Return (X, Y) of the center of cell containing provided text 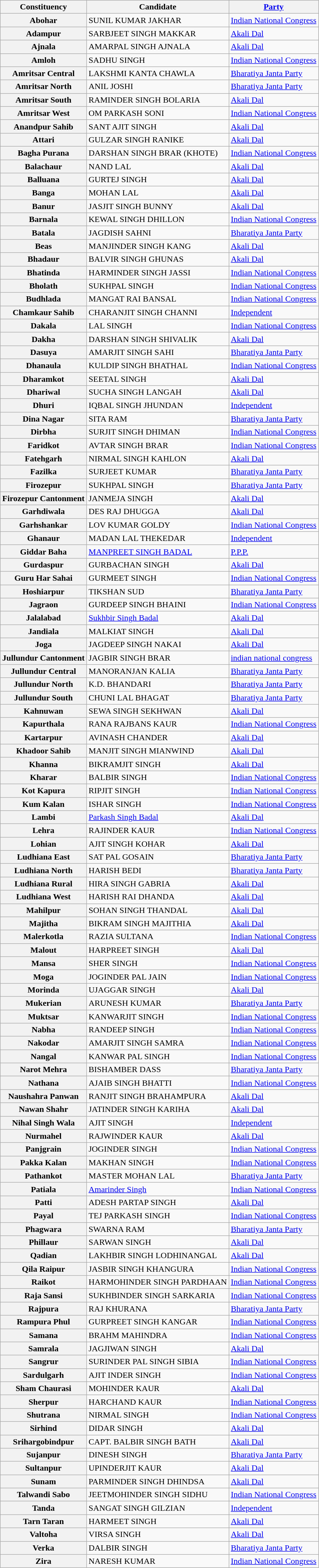
SOHAN SINGH THANDAL (158, 910)
Rampura Phul (43, 1322)
Jalalabad (43, 618)
LAKHBIR SINGH LODHINANGAL (158, 1256)
Hoshiarpur (43, 592)
SURJEET KUMAR (158, 472)
Phillaur (43, 1242)
Jullundur South (43, 698)
MOHINDER KAUR (158, 1388)
SURJIT SINGH DHIMAN (158, 432)
BRAHM MAHINDRA (158, 1335)
Ludhiana Rural (43, 884)
HARISH BEDI (158, 870)
SUNIL KUMAR JAKHAR (158, 20)
Parkash Singh Badal (158, 817)
Ludhiana North (43, 870)
SADHU SINGH (158, 60)
SWARNA RAM (158, 1229)
AMARPAL SINGH AJNALA (158, 47)
HIRA SINGH GABRIA (158, 884)
Fatehgarh (43, 459)
Nathana (43, 1083)
JAGBIR SINGH BRAR (158, 658)
Morinda (43, 990)
Dirbha (43, 432)
Amritsar Central (43, 73)
DINESH SINGH (158, 1455)
Talwandi Sabo (43, 1495)
GURPREET SINGH KANGAR (158, 1322)
Nawan Shahr (43, 1109)
SANGAT SINGH GILZIAN (158, 1508)
Pakka Kalan (43, 1162)
Banur (43, 206)
Kahnuwan (43, 711)
Srihargobindpur (43, 1442)
KANWARJIT SINGH (158, 1017)
Ajnala (43, 47)
AJIT SINGH KOHAR (158, 844)
LAKSHMI KANTA CHAWLA (158, 73)
MASTER MOHAN LAL (158, 1176)
OM PARKASH SONI (158, 113)
Phagwara (43, 1229)
Lambi (43, 817)
JOGINDER PAL JAIN (158, 976)
Dina Nagar (43, 419)
Naushahra Panwan (43, 1096)
Giddar Baha (43, 551)
Qila Raipur (43, 1269)
ISHAR SINGH (158, 804)
Kot Kapura (43, 790)
Payal (43, 1216)
MADAN LAL THEKEDAR (158, 538)
ADESH PARTAP SINGH (158, 1202)
NIRMAL SINGH (158, 1415)
Amritsar North (43, 87)
Raikot (43, 1282)
RAZIA SULTANA (158, 937)
Dharamkot (43, 379)
Barnala (43, 220)
Qadian (43, 1256)
Kartarpur (43, 737)
Balluana (43, 180)
Bagha Purana (43, 153)
AVINASH CHANDER (158, 737)
SURINDER PAL SINGH SIBIA (158, 1362)
Bhatinda (43, 273)
Samrala (43, 1348)
RANA RAJBANS KAUR (158, 724)
Bholath (43, 286)
Dhuri (43, 406)
LAL SINGH (158, 326)
Dakala (43, 326)
AJAIB SINGH BHATTI (158, 1083)
ARUNESH KUMAR (158, 1003)
Adampur (43, 34)
Sukhbir Singh Badal (158, 618)
Garhdiwala (43, 512)
JATINDER SINGH KARIHA (158, 1109)
JASJIT SINGH BUNNY (158, 206)
Amritsar West (43, 113)
RIPJIT SINGH (158, 790)
Majitha (43, 923)
KANWAR PAL SINGH (158, 1056)
Amarinder Singh (158, 1189)
Dakha (43, 339)
RAJ KHURANA (158, 1309)
Garhshankar (43, 525)
AJIT INDER SINGH (158, 1375)
NIRMAL SINGH KAHLON (158, 459)
AVTAR SINGH BRAR (158, 445)
SUCHA SINGH LANGAH (158, 392)
MANJIT SINGH MIANWIND (158, 751)
JANMEJA SINGH (158, 498)
JAGJIWAN SINGH (158, 1348)
Narot Mehra (43, 1070)
GULZAR SINGH RANIKE (158, 140)
TIKSHAN SUD (158, 592)
Banga (43, 193)
Guru Har Sahai (43, 578)
Verka (43, 1548)
DALBIR SINGH (158, 1548)
RANDEEP SINGH (158, 1030)
Joga (43, 645)
Patiala (43, 1189)
Chamkaur Sahib (43, 312)
Khadoor Sahib (43, 751)
Ghanaur (43, 538)
Jagraon (43, 605)
Gurdaspur (43, 565)
GURDEEP SINGH BHAINI (158, 605)
HARPREET SINGH (158, 950)
K.D. BHANDARI (158, 684)
LOV KUMAR GOLDY (158, 525)
Jullundur Central (43, 671)
Sujanpur (43, 1455)
RAJINDER KAUR (158, 831)
GURMEET SINGH (158, 578)
Kharar (43, 777)
SITA RAM (158, 419)
Anandpur Sahib (43, 126)
Nabha (43, 1030)
DIDAR SINGH (158, 1428)
Firozepur (43, 485)
Shutrana (43, 1415)
Samana (43, 1335)
DES RAJ DHUGGA (158, 512)
Ludhiana West (43, 897)
Patti (43, 1202)
Mansa (43, 963)
NARESH KUMAR (158, 1561)
Candidate (158, 7)
Faridkot (43, 445)
Jandiala (43, 631)
JAGDISH SAHNI (158, 233)
CAPT. BALBIR SINGH BATH (158, 1442)
Constituency (43, 7)
Kum Kalan (43, 804)
Balachaur (43, 166)
Fazilka (43, 472)
Budhlada (43, 299)
RAMINDER SINGH BOLARIA (158, 100)
Sultanpur (43, 1468)
BALVIR SINGH GHUNAS (158, 259)
RAJWINDER KAUR (158, 1136)
BIKRAMJIT SINGH (158, 764)
VIRSA SINGH (158, 1534)
Lohian (43, 844)
BIKRAM SINGH MAJITHIA (158, 923)
MANJINDER SINGH KANG (158, 246)
Sardulgarh (43, 1375)
MALKIAT SINGH (158, 631)
Nihal Singh Wala (43, 1123)
indian national congress (274, 658)
Abohar (43, 20)
Pathankot (43, 1176)
Sangrur (43, 1362)
SARWAN SINGH (158, 1242)
AMARJIT SINGH SAMRA (158, 1043)
Kapurthala (43, 724)
Jullundur Cantonment (43, 658)
Raja Sansi (43, 1295)
DARSHAN SINGH SHIVALIK (158, 339)
JAGDEEP SINGH NAKAI (158, 645)
Malerkotla (43, 937)
HARCHAND KAUR (158, 1402)
GURBACHAN SINGH (158, 565)
BALBIR SINGH (158, 777)
Valtoha (43, 1534)
AJIT SINGH (158, 1123)
Moga (43, 976)
Panjgrain (43, 1149)
Rajpura (43, 1309)
TEJ PARKASH SINGH (158, 1216)
HARISH RAI DHANDA (158, 897)
Dasuya (43, 352)
Nurmahel (43, 1136)
MANPREET SINGH BADAL (158, 551)
CHARANJIT SINGH CHANNI (158, 312)
Sunam (43, 1481)
SARBJEET SINGH MAKKAR (158, 34)
Khanna (43, 764)
SUKHBINDER SINGH SARKARIA (158, 1295)
Tanda (43, 1508)
JASBIR SINGH KHANGURA (158, 1269)
ANIL JOSHI (158, 87)
JEETMOHINDER SINGH SIDHU (158, 1495)
P.P.P. (274, 551)
Batala (43, 233)
KULDIP SINGH BHATHAL (158, 365)
NAND LAL (158, 166)
HARMOHINDER SINGH PARDHAAN (158, 1282)
Tarn Taran (43, 1521)
Firozepur Cantonment (43, 498)
SAT PAL GOSAIN (158, 857)
AMARJIT SINGH SAHI (158, 352)
Dhanaula (43, 365)
Lehra (43, 831)
PARMINDER SINGH DHINDSA (158, 1481)
Sham Chaurasi (43, 1388)
Nangal (43, 1056)
MANGAT RAI BANSAL (158, 299)
HARMEET SINGH (158, 1521)
SHER SINGH (158, 963)
CHUNI LAL BHAGAT (158, 698)
Ludhiana East (43, 857)
IQBAL SINGH JHUNDAN (158, 406)
UPINDERJIT KAUR (158, 1468)
Bhadaur (43, 259)
Jullundur North (43, 684)
Mahilpur (43, 910)
Zira (43, 1561)
KEWAL SINGH DHILLON (158, 220)
Dhariwal (43, 392)
SANT AJIT SINGH (158, 126)
Attari (43, 140)
Nakodar (43, 1043)
DARSHAN SINGH BRAR (KHOTE) (158, 153)
HARMINDER SINGH JASSI (158, 273)
Mukerian (43, 1003)
Sherpur (43, 1402)
UJAGGAR SINGH (158, 990)
GURTEJ SINGH (158, 180)
MAKHAN SINGH (158, 1162)
Beas (43, 246)
SEETAL SINGH (158, 379)
Muktsar (43, 1017)
MANORANJAN KALIA (158, 671)
Malout (43, 950)
MOHAN LAL (158, 193)
Amritsar South (43, 100)
SEWA SINGH SEKHWAN (158, 711)
Sirhind (43, 1428)
Amloh (43, 60)
RANJIT SINGH BRAHAMPURA (158, 1096)
JOGINDER SINGH (158, 1149)
BISHAMBER DASS (158, 1070)
Party (274, 7)
